Scan for the cell matching the given text and deliver its [x, y] coordinate at center. 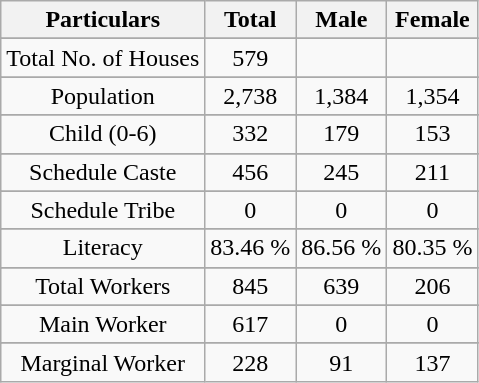
579 [250, 58]
2,738 [250, 96]
206 [432, 286]
245 [342, 172]
83.46 % [250, 248]
137 [432, 362]
Particulars [103, 20]
80.35 % [432, 248]
Female [432, 20]
153 [432, 134]
1,384 [342, 96]
Main Worker [103, 324]
Marginal Worker [103, 362]
Male [342, 20]
91 [342, 362]
332 [250, 134]
Child (0-6) [103, 134]
617 [250, 324]
1,354 [432, 96]
211 [432, 172]
228 [250, 362]
Total Workers [103, 286]
639 [342, 286]
86.56 % [342, 248]
456 [250, 172]
Total [250, 20]
845 [250, 286]
Total No. of Houses [103, 58]
Population [103, 96]
Literacy [103, 248]
Schedule Caste [103, 172]
Schedule Tribe [103, 210]
179 [342, 134]
